Output the (X, Y) coordinate of the center of the cell containing the given text.  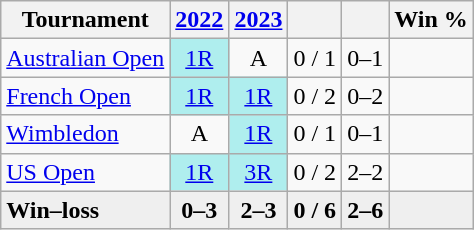
2–3 (258, 210)
Wimbledon (86, 134)
Win % (432, 20)
0 / 6 (315, 210)
French Open (86, 96)
2–2 (366, 172)
0–2 (366, 96)
Australian Open (86, 58)
3R (258, 172)
2–6 (366, 210)
Win–loss (86, 210)
Tournament (86, 20)
2022 (200, 20)
0–3 (200, 210)
2023 (258, 20)
US Open (86, 172)
